Pinpoint the cell where the given text exists, returning its [X, Y] midpoint coordinate. 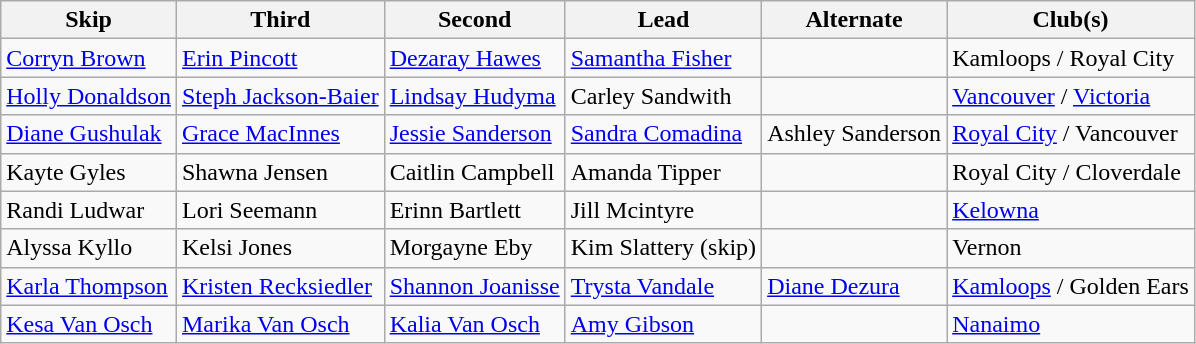
Kalia Van Osch [474, 324]
Third [280, 20]
Caitlin Campbell [474, 172]
Morgayne Eby [474, 248]
Randi Ludwar [89, 210]
Lindsay Hudyma [474, 96]
Jill Mcintyre [663, 210]
Club(s) [1071, 20]
Shannon Joanisse [474, 286]
Kamloops / Golden Ears [1071, 286]
Karla Thompson [89, 286]
Samantha Fisher [663, 58]
Vernon [1071, 248]
Marika Van Osch [280, 324]
Diane Gushulak [89, 134]
Shawna Jensen [280, 172]
Diane Dezura [854, 286]
Kelowna [1071, 210]
Trysta Vandale [663, 286]
Vancouver / Victoria [1071, 96]
Kamloops / Royal City [1071, 58]
Alyssa Kyllo [89, 248]
Amy Gibson [663, 324]
Lori Seemann [280, 210]
Sandra Comadina [663, 134]
Jessie Sanderson [474, 134]
Erinn Bartlett [474, 210]
Kim Slattery (skip) [663, 248]
Kristen Recksiedler [280, 286]
Steph Jackson-Baier [280, 96]
Royal City / Cloverdale [1071, 172]
Corryn Brown [89, 58]
Kelsi Jones [280, 248]
Erin Pincott [280, 58]
Kesa Van Osch [89, 324]
Amanda Tipper [663, 172]
Second [474, 20]
Grace MacInnes [280, 134]
Royal City / Vancouver [1071, 134]
Dezaray Hawes [474, 58]
Carley Sandwith [663, 96]
Skip [89, 20]
Kayte Gyles [89, 172]
Ashley Sanderson [854, 134]
Alternate [854, 20]
Lead [663, 20]
Nanaimo [1071, 324]
Holly Donaldson [89, 96]
